Return the (x, y) coordinate for the center point of the cell that contains the specified text.  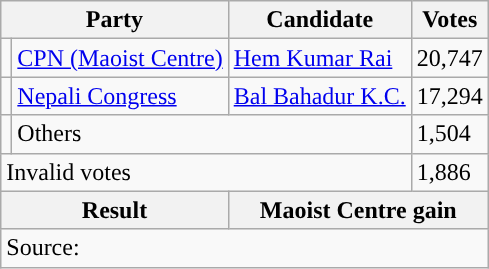
Nepali Congress (120, 96)
Party (114, 20)
Maoist Centre gain (358, 210)
Result (114, 210)
20,747 (450, 58)
Votes (450, 20)
Bal Bahadur K.C. (320, 96)
Hem Kumar Rai (320, 58)
1,886 (450, 172)
17,294 (450, 96)
Candidate (320, 20)
CPN (Maoist Centre) (120, 58)
Source: (245, 248)
Others (212, 134)
Invalid votes (206, 172)
1,504 (450, 134)
